From the cell containing the given text, extract its center point as (X, Y) coordinate. 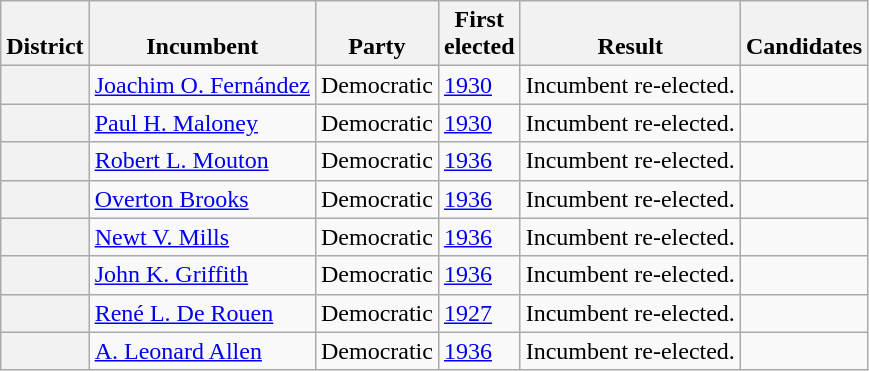
Overton Brooks (202, 199)
Incumbent (202, 34)
Joachim O. Fernández (202, 85)
Result (630, 34)
René L. De Rouen (202, 313)
A. Leonard Allen (202, 351)
Party (376, 34)
Robert L. Mouton (202, 161)
Candidates (804, 34)
District (45, 34)
Paul H. Maloney (202, 123)
Firstelected (479, 34)
1927 (479, 313)
Newt V. Mills (202, 237)
John K. Griffith (202, 275)
